Scan for the cell matching the given text and deliver its (X, Y) coordinate at center. 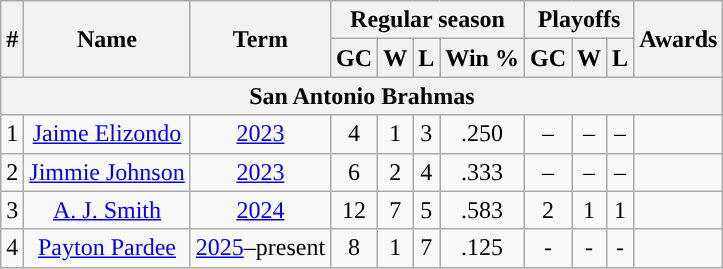
.250 (482, 134)
Regular season (428, 20)
2024 (260, 210)
Playoffs (578, 20)
.125 (482, 248)
6 (354, 172)
.583 (482, 210)
8 (354, 248)
12 (354, 210)
# (12, 39)
Awards (678, 39)
San Antonio Brahmas (362, 96)
A. J. Smith (107, 210)
2025–present (260, 248)
Name (107, 39)
Payton Pardee (107, 248)
Win % (482, 58)
.333 (482, 172)
Jimmie Johnson (107, 172)
Jaime Elizondo (107, 134)
5 (426, 210)
Term (260, 39)
